Return the (X, Y) coordinate for the center point of the cell that contains the specified text.  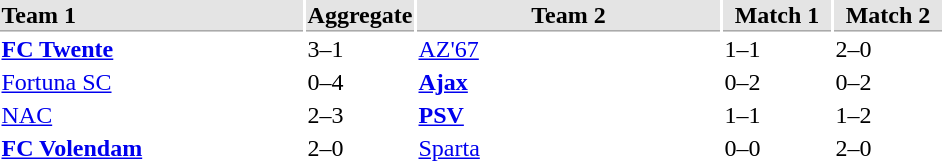
1–2 (888, 115)
2–0 (888, 49)
Match 1 (777, 16)
Team 1 (152, 16)
Fortuna SC (152, 83)
Aggregate (360, 16)
3–1 (360, 49)
FC Twente (152, 49)
NAC (152, 115)
2–3 (360, 115)
Team 2 (568, 16)
Match 2 (888, 16)
0–4 (360, 83)
PSV (568, 115)
AZ'67 (568, 49)
Ajax (568, 83)
